From the cell containing the given text, extract its center point as [X, Y] coordinate. 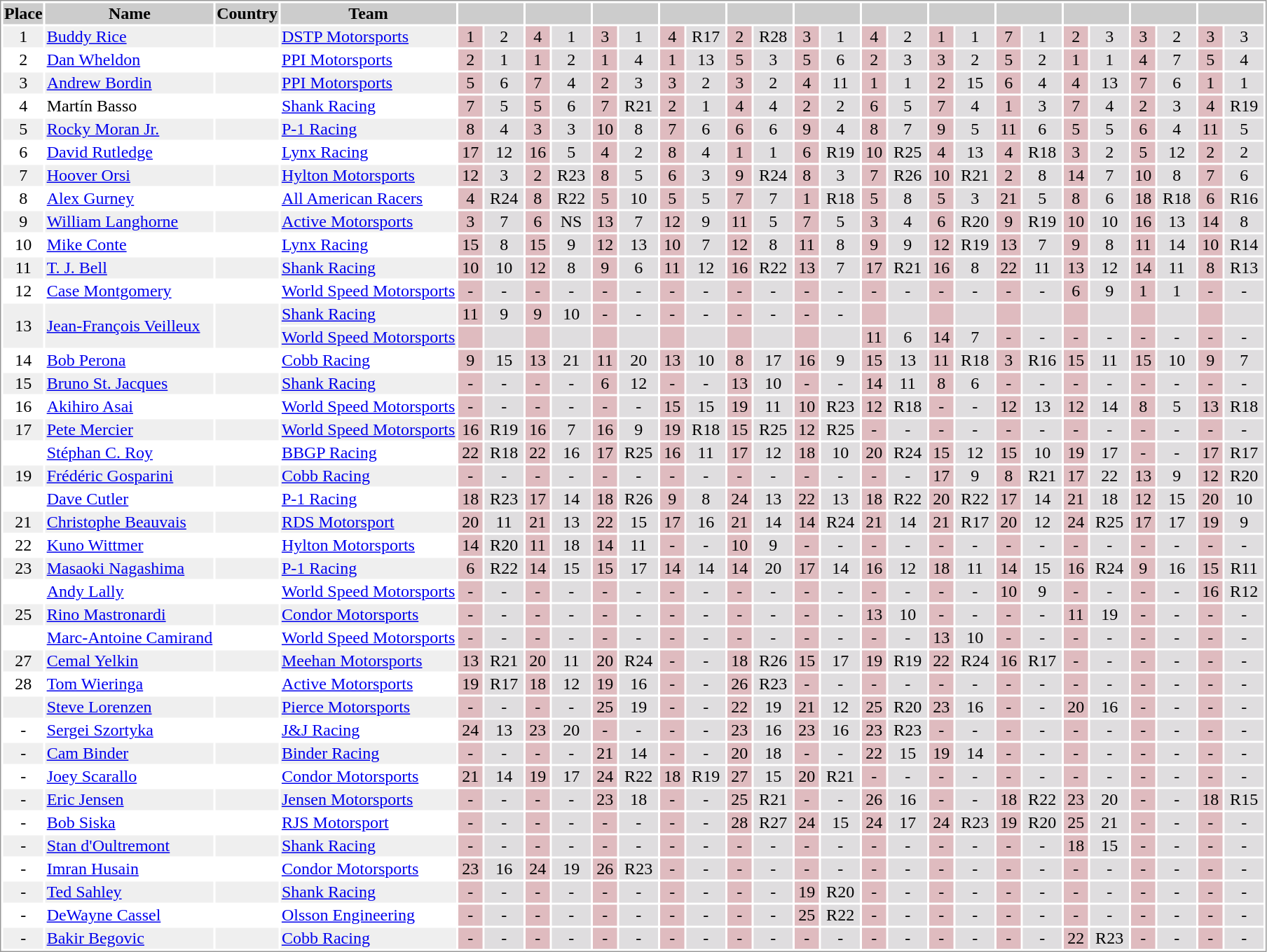
R11 [1243, 568]
R15 [1243, 799]
Andrew Bordin [130, 83]
BBGP Racing [368, 453]
Tom Wieringa [130, 684]
Pete Mercier [130, 429]
Buddy Rice [130, 37]
Steve Lorenzen [130, 707]
Joey Scarallo [130, 777]
Pierce Motorsports [368, 707]
R13 [1243, 268]
T. J. Bell [130, 268]
Christophe Beauvais [130, 522]
Case Montgomery [130, 291]
Olsson Engineering [368, 916]
Martín Basso [130, 106]
Hoover Orsi [130, 176]
DeWayne Cassel [130, 916]
Team [368, 13]
Rocky Moran Jr. [130, 130]
Masaoki Nagashima [130, 568]
R12 [1243, 592]
Bob Perona [130, 361]
Place [23, 13]
Dan Wheldon [130, 60]
Mike Conte [130, 244]
Cam Binder [130, 753]
Ted Sahley [130, 892]
RDS Motorsport [368, 522]
Eric Jensen [130, 799]
Andy Lally [130, 592]
William Langhorne [130, 222]
Kuno Wittmer [130, 546]
Binder Racing [368, 753]
Sergei Szortyka [130, 731]
Marc-Antoine Camirand [130, 638]
Jean-François Veilleux [130, 326]
Meehan Motorsports [368, 661]
Alex Gurney [130, 198]
Dave Cutler [130, 499]
Bob Siska [130, 823]
David Rutledge [130, 152]
Bakir Begovic [130, 938]
R14 [1243, 244]
J&J Racing [368, 731]
R28 [772, 37]
NS [570, 222]
DSTP Motorsports [368, 37]
All American Racers [368, 198]
Bruno St. Jacques [130, 383]
R27 [772, 823]
Akihiro Asai [130, 407]
Frédéric Gosparini [130, 476]
Imran Husain [130, 869]
Jensen Motorsports [368, 799]
Rino Mastronardi [130, 614]
Name [130, 13]
RJS Motorsport [368, 823]
Cemal Yelkin [130, 661]
Stan d'Oultremont [130, 846]
Country [247, 13]
Stéphan C. Roy [130, 453]
